Provide the [x, y] coordinate of the cell's center where the given text is located.  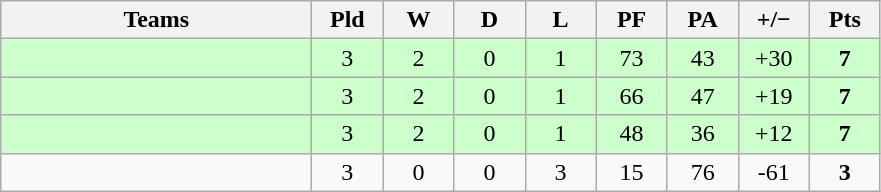
PA [702, 20]
+19 [774, 96]
+12 [774, 134]
PF [632, 20]
W [418, 20]
Teams [156, 20]
47 [702, 96]
66 [632, 96]
15 [632, 172]
73 [632, 58]
36 [702, 134]
Pld [348, 20]
43 [702, 58]
48 [632, 134]
-61 [774, 172]
+30 [774, 58]
L [560, 20]
Pts [844, 20]
+/− [774, 20]
76 [702, 172]
D [490, 20]
